Scan for the cell matching the given text and deliver its [x, y] coordinate at center. 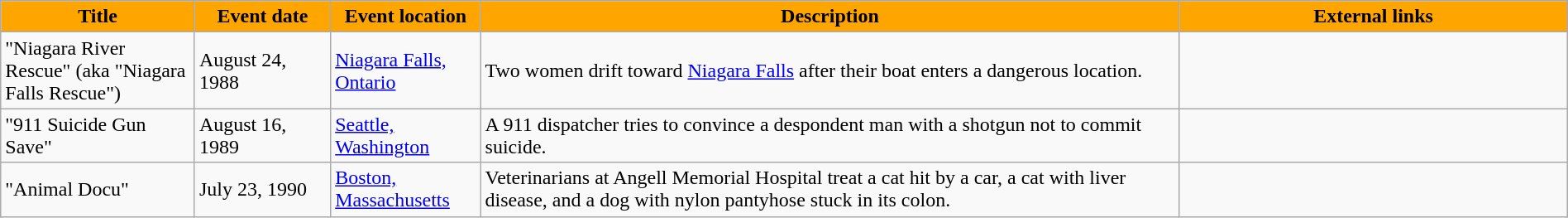
Description [830, 17]
Two women drift toward Niagara Falls after their boat enters a dangerous location. [830, 70]
"Animal Docu" [98, 189]
Niagara Falls, Ontario [405, 70]
August 16, 1989 [262, 136]
July 23, 1990 [262, 189]
Seattle, Washington [405, 136]
Title [98, 17]
Event location [405, 17]
Veterinarians at Angell Memorial Hospital treat a cat hit by a car, a cat with liver disease, and a dog with nylon pantyhose stuck in its colon. [830, 189]
"Niagara River Rescue" (aka "Niagara Falls Rescue") [98, 70]
A 911 dispatcher tries to convince a despondent man with a shotgun not to commit suicide. [830, 136]
"911 Suicide Gun Save" [98, 136]
August 24, 1988 [262, 70]
External links [1373, 17]
Event date [262, 17]
Boston, Massachusetts [405, 189]
